Determine the [X, Y] coordinate at the center of the cell enclosing the given text.  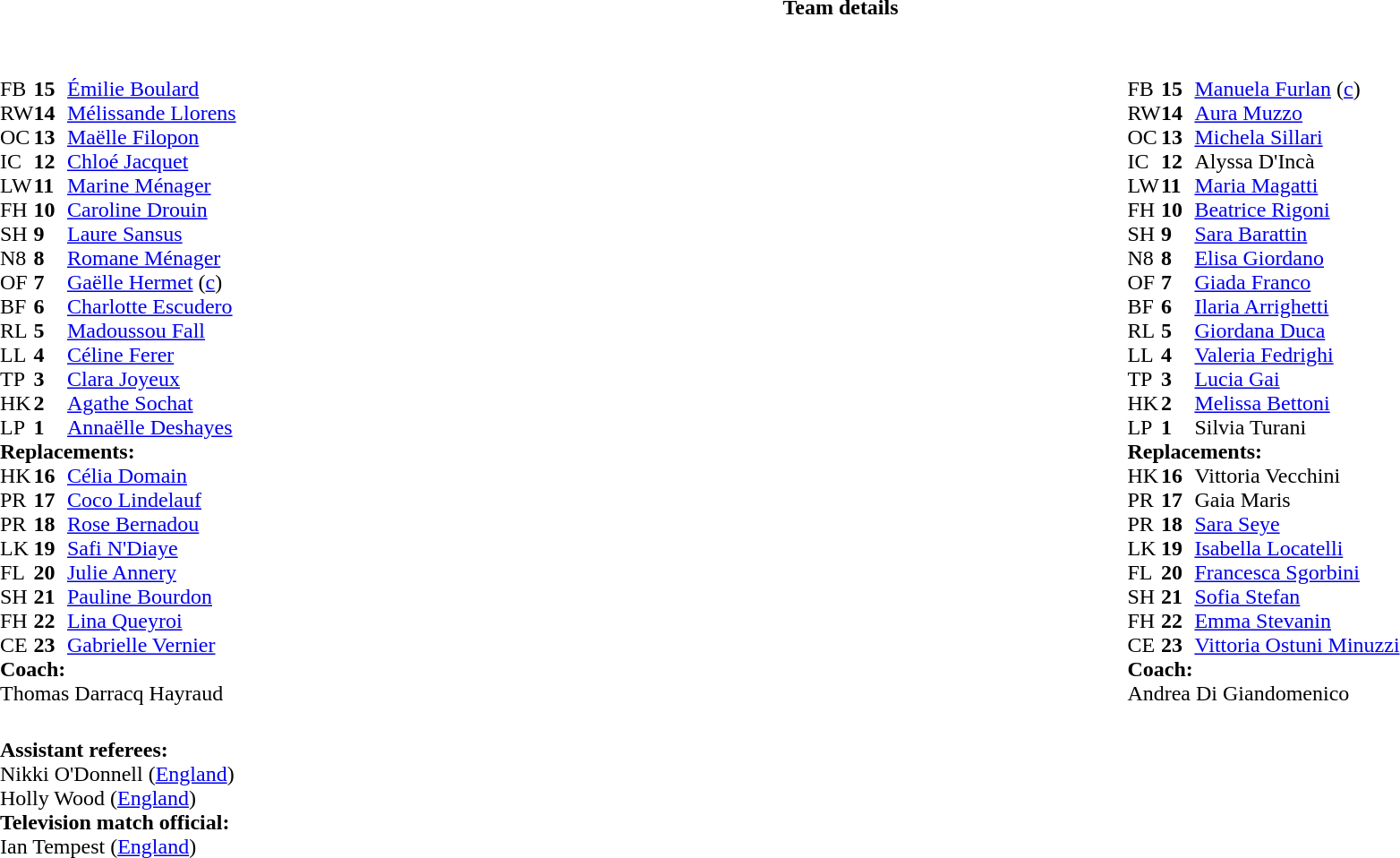
Isabella Locatelli [1296, 548]
Marine Ménager [152, 186]
Clara Joyeux [152, 380]
Ilaria Arrighetti [1296, 306]
Mélissande Llorens [152, 113]
Émilie Boulard [152, 90]
Aura Muzzo [1296, 113]
Silvia Turani [1296, 428]
Giordana Duca [1296, 331]
Beatrice Rigoni [1296, 210]
Vittoria Ostuni Minuzzi [1296, 645]
Alyssa D'Incà [1296, 161]
Emma Stevanin [1296, 622]
Agathe Sochat [152, 403]
Caroline Drouin [152, 210]
Romane Ménager [152, 258]
Annaëlle Deshayes [152, 428]
Andrea Di Giandomenico [1263, 693]
Thomas Darracq Hayraud [118, 693]
Sofia Stefan [1296, 596]
Rose Bernadou [152, 525]
Maria Magatti [1296, 186]
Safi N'Diaye [152, 548]
Madoussou Fall [152, 331]
Vittoria Vecchini [1296, 476]
Pauline Bourdon [152, 596]
Lina Queyroi [152, 622]
Maëlle Filopon [152, 138]
Manuela Furlan (c) [1296, 90]
Julie Annery [152, 573]
Coco Lindelauf [152, 500]
Michela Sillari [1296, 138]
Charlotte Escudero [152, 306]
Francesca Sgorbini [1296, 573]
Giada Franco [1296, 283]
Gaia Maris [1296, 500]
Célia Domain [152, 476]
Céline Ferer [152, 355]
Valeria Fedrighi [1296, 355]
Laure Sansus [152, 235]
Gaëlle Hermet (c) [152, 283]
Melissa Bettoni [1296, 403]
Lucia Gai [1296, 380]
Chloé Jacquet [152, 161]
Sara Seye [1296, 525]
Elisa Giordano [1296, 258]
Sara Barattin [1296, 235]
Gabrielle Vernier [152, 645]
